Find where the given text appears and provide that cell's center as [X, Y] coordinate. 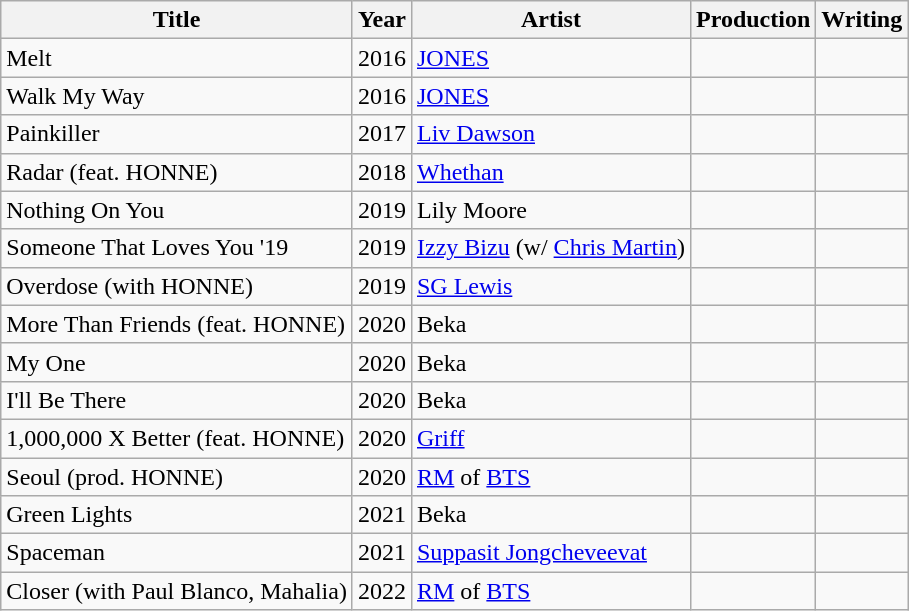
2018 [382, 172]
Someone That Loves You '19 [177, 248]
Melt [177, 58]
2017 [382, 134]
Overdose (with HONNE) [177, 286]
Title [177, 20]
Seoul (prod. HONNE) [177, 477]
2022 [382, 591]
Liv Dawson [550, 134]
Izzy Bizu (w/ Chris Martin) [550, 248]
Nothing On You [177, 210]
Painkiller [177, 134]
Closer (with Paul Blanco, Mahalia) [177, 591]
More Than Friends (feat. HONNE) [177, 324]
Suppasit Jongcheveevat [550, 553]
Artist [550, 20]
Griff [550, 438]
SG Lewis [550, 286]
I'll Be There [177, 400]
Production [752, 20]
1,000,000 X Better (feat. HONNE) [177, 438]
Whethan [550, 172]
My One [177, 362]
Green Lights [177, 515]
Radar (feat. HONNE) [177, 172]
Writing [862, 20]
Spaceman [177, 553]
Year [382, 20]
Lily Moore [550, 210]
Walk My Way [177, 96]
